Detect which cell encompasses the target text, then output its (X, Y) center coordinate. 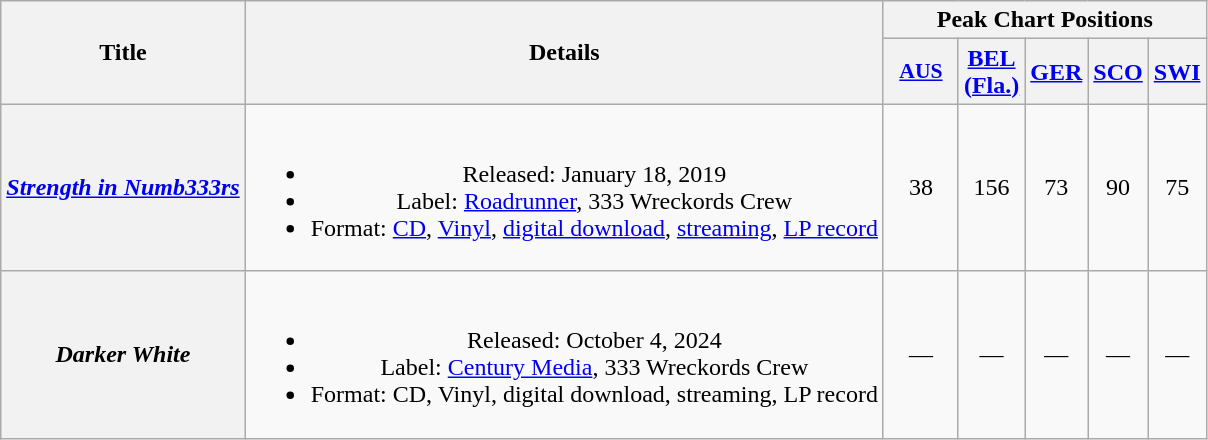
Strength in Numb333rs (123, 188)
AUS (920, 72)
Title (123, 52)
Details (564, 52)
Released: January 18, 2019Label: Roadrunner, 333 Wreckords CrewFormat: CD, Vinyl, digital download, streaming, LP record (564, 188)
Peak Chart Positions (1044, 20)
Darker White (123, 354)
156 (991, 188)
Released: October 4, 2024Label: Century Media, 333 Wreckords CrewFormat: CD, Vinyl, digital download, streaming, LP record (564, 354)
73 (1056, 188)
38 (920, 188)
SWI (1177, 72)
BEL(Fla.) (991, 72)
75 (1177, 188)
90 (1118, 188)
SCO (1118, 72)
GER (1056, 72)
